Output the (X, Y) coordinate of the center of the cell containing the given text.  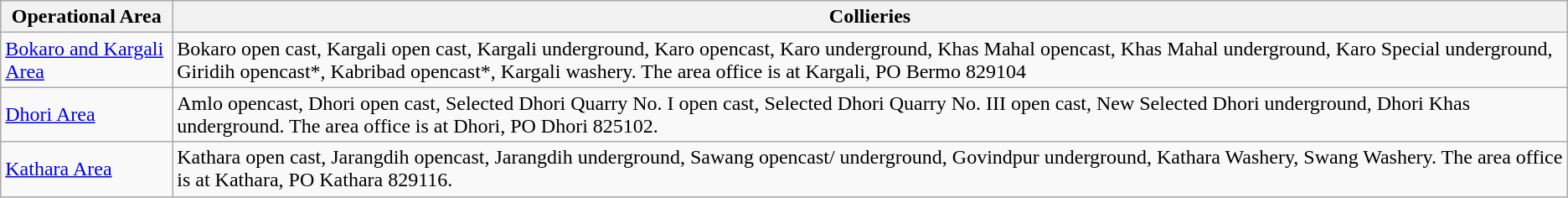
Operational Area (87, 17)
Kathara Area (87, 169)
Collieries (869, 17)
Bokaro and Kargali Area (87, 60)
Dhori Area (87, 114)
